Search for the cell housing the specified text and yield its (X, Y) center coordinate. 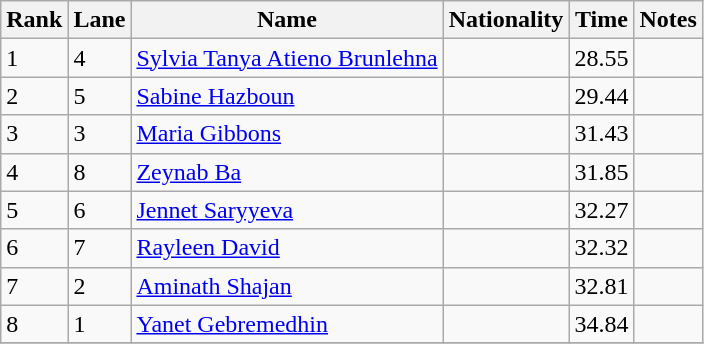
Jennet Saryyeva (287, 210)
Notes (668, 20)
Sabine Hazboun (287, 96)
29.44 (602, 96)
31.85 (602, 172)
Yanet Gebremedhin (287, 324)
Rank (34, 20)
Rayleen David (287, 248)
31.43 (602, 134)
Maria Gibbons (287, 134)
Nationality (506, 20)
32.32 (602, 248)
Aminath Shajan (287, 286)
34.84 (602, 324)
Zeynab Ba (287, 172)
Lane (100, 20)
32.27 (602, 210)
Time (602, 20)
Name (287, 20)
Sylvia Tanya Atieno Brunlehna (287, 58)
28.55 (602, 58)
32.81 (602, 286)
